Capture the cell that displays the provided text and extract its (x, y) central coordinate. 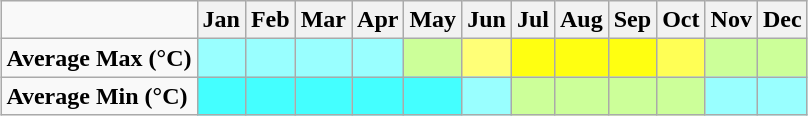
Aug (581, 20)
Jun (487, 20)
Oct (681, 20)
Sep (632, 20)
Dec (782, 20)
Average Min (°C) (99, 96)
Jul (532, 20)
Average Max (°C) (99, 58)
Mar (323, 20)
Jan (221, 20)
Feb (270, 20)
May (433, 20)
Nov (731, 20)
Apr (378, 20)
